Search for the cell housing the specified text and yield its (X, Y) center coordinate. 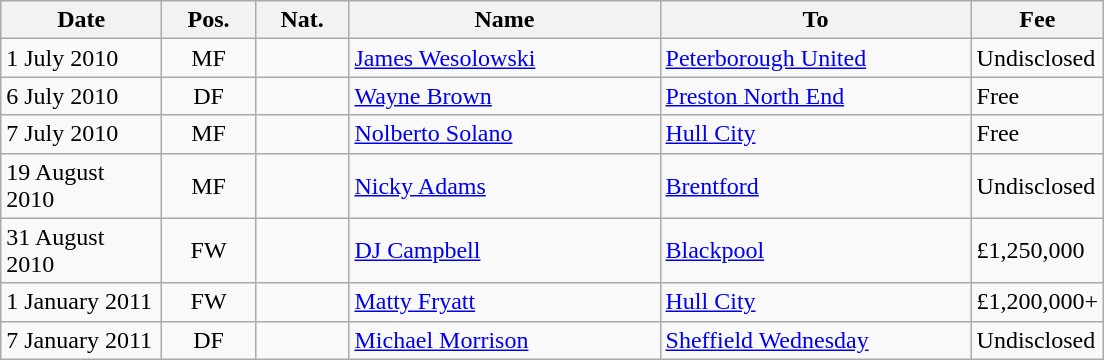
Peterborough United (816, 58)
£1,250,000 (1038, 250)
Name (504, 20)
Fee (1038, 20)
19 August 2010 (82, 186)
Nicky Adams (504, 186)
Preston North End (816, 96)
7 January 2011 (82, 340)
£1,200,000+ (1038, 302)
Date (82, 20)
Sheffield Wednesday (816, 340)
Nolberto Solano (504, 134)
James Wesolowski (504, 58)
Blackpool (816, 250)
Matty Fryatt (504, 302)
1 January 2011 (82, 302)
Wayne Brown (504, 96)
6 July 2010 (82, 96)
DJ Campbell (504, 250)
To (816, 20)
7 July 2010 (82, 134)
31 August 2010 (82, 250)
1 July 2010 (82, 58)
Nat. (302, 20)
Pos. (209, 20)
Brentford (816, 186)
Michael Morrison (504, 340)
